Find where the given text appears and provide that cell's center as [X, Y] coordinate. 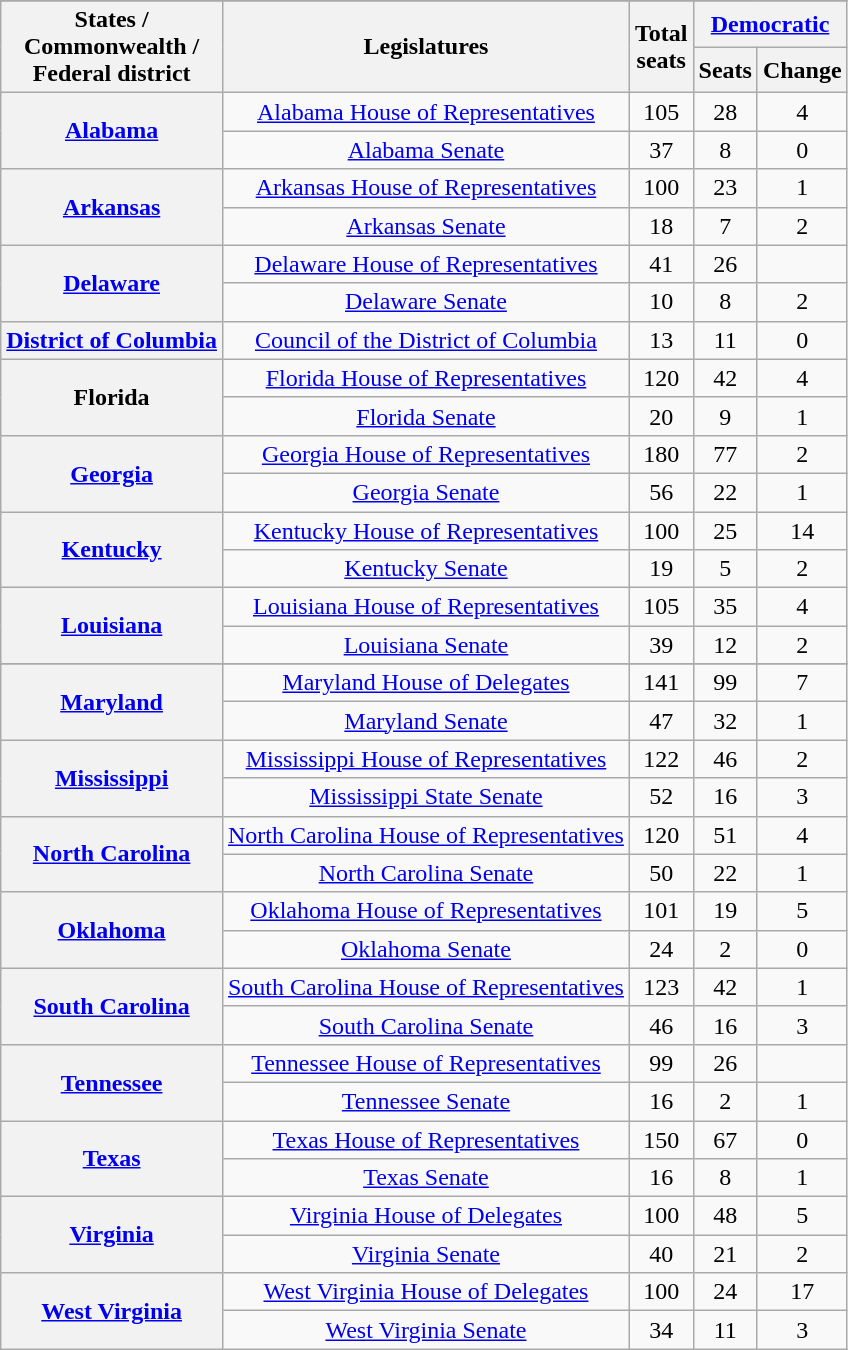
North Carolina Senate [426, 873]
Georgia Senate [426, 492]
34 [661, 1330]
28 [725, 112]
17 [802, 1292]
Louisiana House of Representatives [426, 607]
Change [802, 70]
Oklahoma [112, 930]
Virginia House of Delegates [426, 1216]
21 [725, 1254]
Arkansas House of Representatives [426, 188]
Oklahoma House of Representatives [426, 911]
Virginia [112, 1235]
40 [661, 1254]
Council of the District of Columbia [426, 340]
Arkansas Senate [426, 226]
Louisiana Senate [426, 645]
Texas [112, 1158]
North Carolina House of Representatives [426, 835]
Tennessee House of Representatives [426, 1063]
14 [802, 531]
Totalseats [661, 47]
Virginia Senate [426, 1254]
Texas House of Representatives [426, 1139]
67 [725, 1139]
35 [725, 607]
South Carolina House of Representatives [426, 987]
122 [661, 759]
Kentucky House of Representatives [426, 531]
District of Columbia [112, 340]
9 [725, 416]
39 [661, 645]
12 [725, 645]
Mississippi House of Representatives [426, 759]
180 [661, 454]
Alabama House of Representatives [426, 112]
Mississippi State Senate [426, 797]
13 [661, 340]
Florida House of Representatives [426, 378]
51 [725, 835]
101 [661, 911]
South Carolina [112, 1006]
Maryland Senate [426, 721]
Tennessee [112, 1082]
Arkansas [112, 207]
41 [661, 264]
37 [661, 150]
Texas Senate [426, 1178]
52 [661, 797]
West Virginia Senate [426, 1330]
West Virginia [112, 1311]
25 [725, 531]
Tennessee Senate [426, 1101]
Delaware [112, 283]
Kentucky Senate [426, 569]
Alabama Senate [426, 150]
Democratic [770, 24]
Georgia House of Representatives [426, 454]
North Carolina [112, 854]
Florida Senate [426, 416]
18 [661, 226]
47 [661, 721]
23 [725, 188]
Kentucky [112, 550]
56 [661, 492]
States /Commonwealth /Federal district [112, 47]
141 [661, 683]
Alabama [112, 131]
Delaware House of Representatives [426, 264]
48 [725, 1216]
Seats [725, 70]
Delaware Senate [426, 302]
Georgia [112, 473]
77 [725, 454]
50 [661, 873]
South Carolina Senate [426, 1025]
Florida [112, 397]
Maryland [112, 702]
32 [725, 721]
Maryland House of Delegates [426, 683]
150 [661, 1139]
Oklahoma Senate [426, 949]
Legislatures [426, 47]
123 [661, 987]
West Virginia House of Delegates [426, 1292]
Louisiana [112, 626]
Mississippi [112, 778]
20 [661, 416]
10 [661, 302]
